Pinpoint the cell where the given text exists, returning its (X, Y) midpoint coordinate. 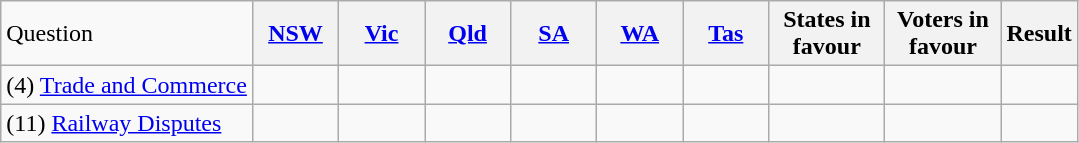
Voters in favour (943, 34)
(4) Trade and Commerce (127, 85)
WA (640, 34)
SA (554, 34)
Question (127, 34)
Result (1039, 34)
States in favour (827, 34)
Qld (468, 34)
(11) Railway Disputes (127, 123)
NSW (295, 34)
Vic (382, 34)
Tas (726, 34)
